Provide the (x, y) coordinate of the cell's center where the given text is located.  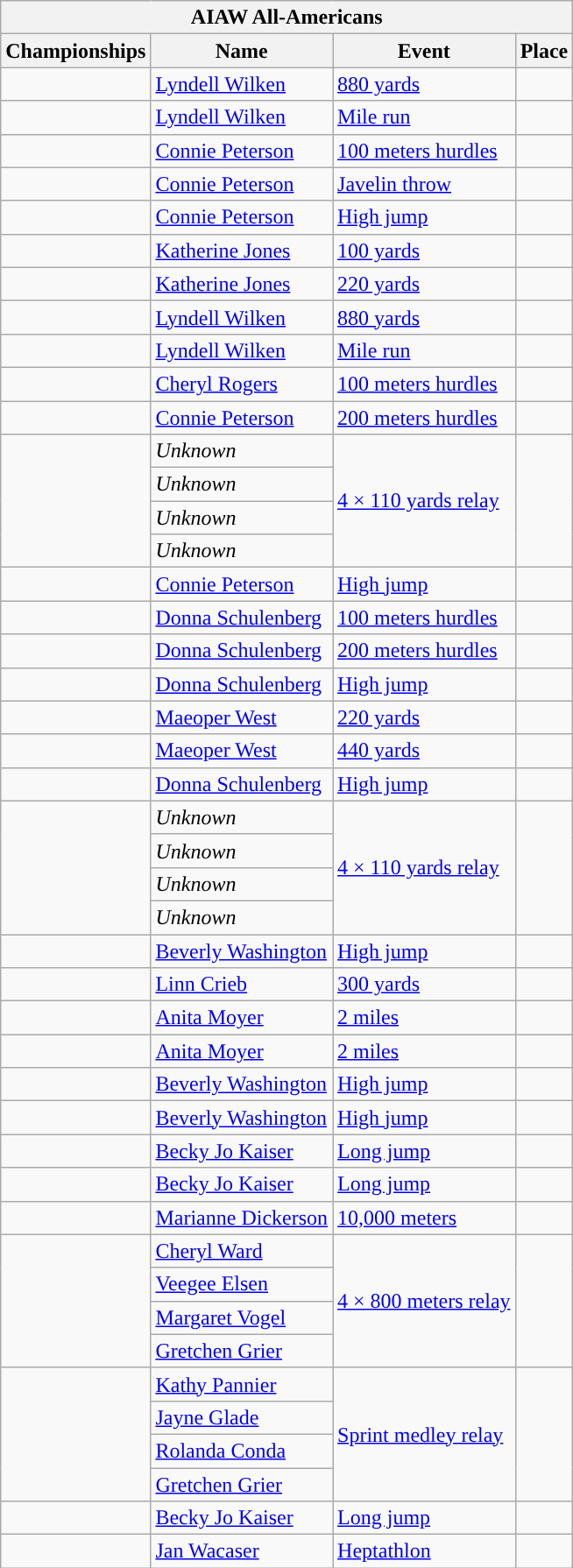
Name (242, 51)
Cheryl Rogers (242, 384)
Jan Wacaser (242, 1551)
Veegee Elsen (242, 1284)
10,000 meters (424, 1218)
Heptathlon (424, 1551)
Marianne Dickerson (242, 1218)
Linn Crieb (242, 985)
Javelin throw (424, 184)
Event (424, 51)
Kathy Pannier (242, 1384)
4 × 800 meters relay (424, 1301)
Rolanda Conda (242, 1451)
AIAW All-Americans (287, 18)
Championships (75, 51)
Margaret Vogel (242, 1317)
Jayne Glade (242, 1417)
Sprint medley relay (424, 1434)
100 yards (424, 251)
Place (544, 51)
300 yards (424, 985)
Cheryl Ward (242, 1251)
440 yards (424, 751)
